Pinpoint the cell where the given text exists, returning its (X, Y) midpoint coordinate. 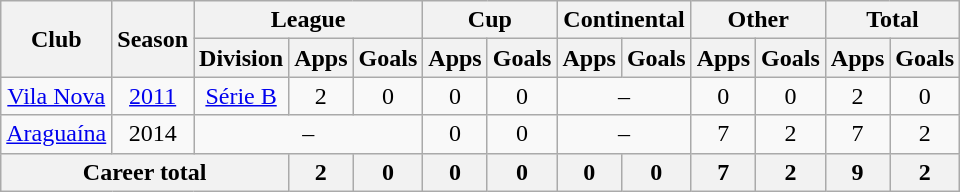
Cup (490, 20)
League (308, 20)
Continental (624, 20)
Club (56, 39)
Division (242, 58)
Other (758, 20)
Season (153, 39)
Career total (145, 172)
Vila Nova (56, 96)
Série B (242, 96)
Araguaína (56, 134)
2011 (153, 96)
9 (857, 172)
2014 (153, 134)
Total (892, 20)
